Return (X, Y) of the center of cell containing provided text 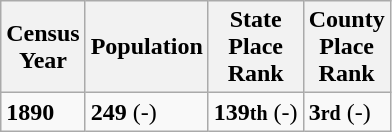
CountyPlaceRank (346, 47)
Population (146, 47)
139th (-) (256, 112)
3rd (-) (346, 112)
StatePlaceRank (256, 47)
249 (-) (146, 112)
CensusYear (43, 47)
1890 (43, 112)
